For the text-containing cell, return its midpoint in (x, y) coordinate format. 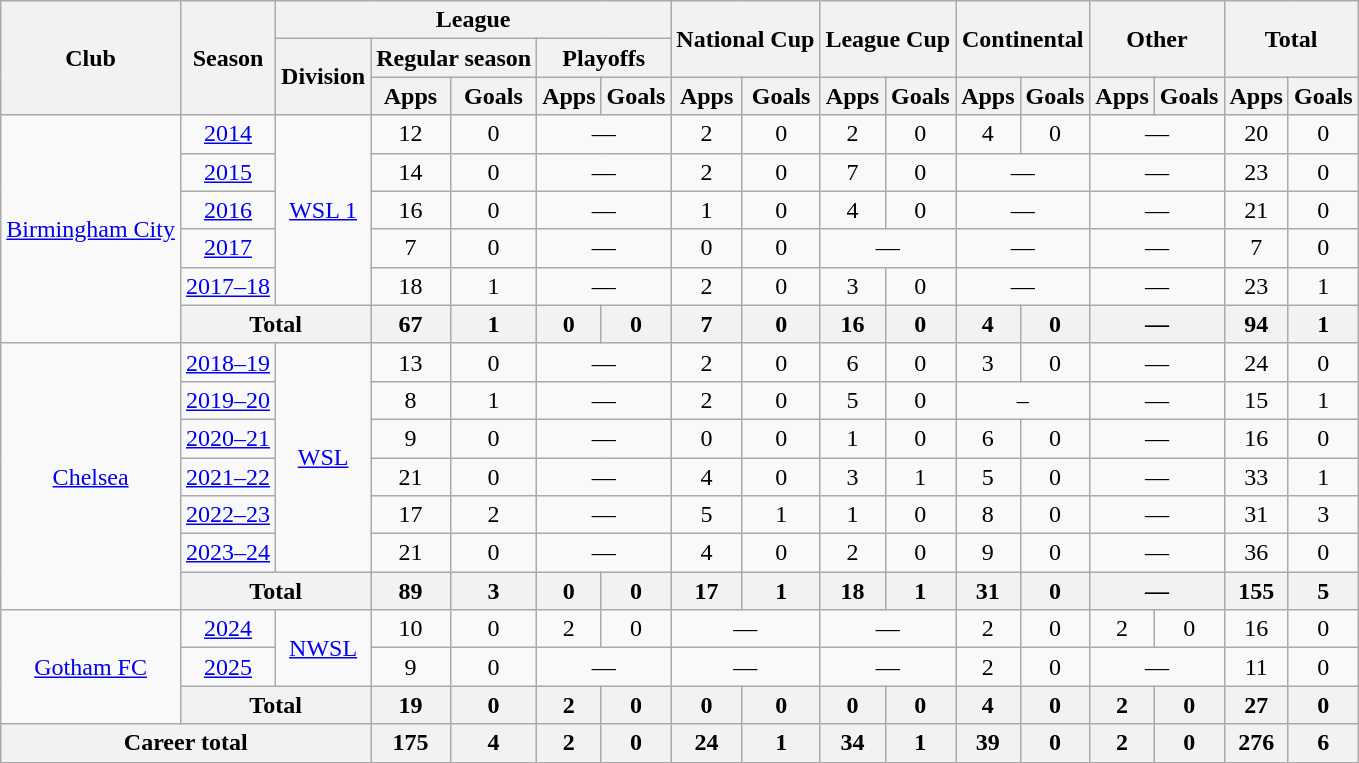
League (474, 20)
2019–20 (228, 400)
2017–18 (228, 286)
36 (1256, 553)
34 (852, 743)
2025 (228, 667)
Chelsea (91, 476)
Continental (1023, 39)
– (1023, 400)
Birmingham City (91, 229)
League Cup (888, 39)
2020–21 (228, 438)
2017 (228, 248)
89 (411, 591)
2016 (228, 210)
2022–23 (228, 515)
Season (228, 58)
National Cup (746, 39)
33 (1256, 477)
11 (1256, 667)
2015 (228, 172)
27 (1256, 705)
2023–24 (228, 553)
2024 (228, 629)
NWSL (324, 648)
WSL 1 (324, 210)
WSL (324, 457)
Gotham FC (91, 667)
276 (1256, 743)
Career total (186, 743)
14 (411, 172)
15 (1256, 400)
19 (411, 705)
39 (988, 743)
175 (411, 743)
Other (1157, 39)
67 (411, 324)
10 (411, 629)
94 (1256, 324)
12 (411, 134)
Regular season (454, 58)
13 (411, 362)
Playoffs (604, 58)
2018–19 (228, 362)
Division (324, 77)
Club (91, 58)
2021–22 (228, 477)
2014 (228, 134)
20 (1256, 134)
155 (1256, 591)
